Output the (x, y) coordinate of the center of the cell containing the given text.  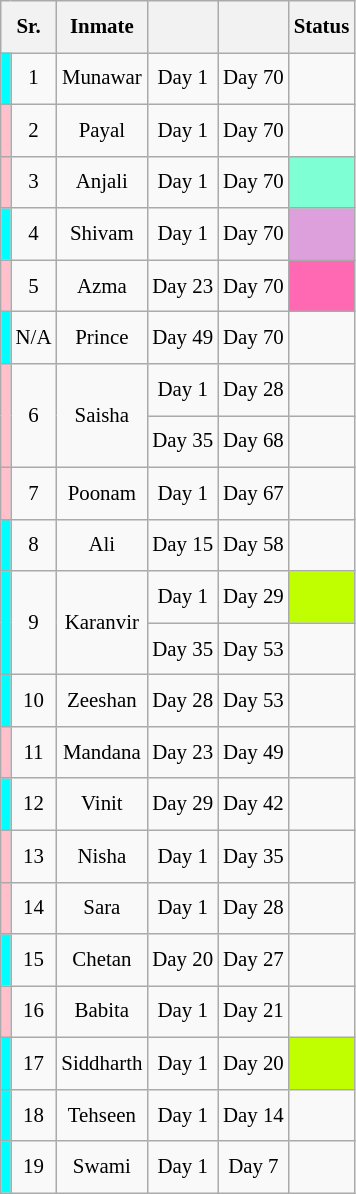
12 (34, 804)
Karanvir (102, 623)
4 (34, 234)
Poonam (102, 493)
Ali (102, 545)
Status (322, 27)
Day 15 (182, 545)
Day 7 (254, 1167)
6 (34, 416)
16 (34, 1012)
Nisha (102, 856)
Siddharth (102, 1064)
Sr. (29, 27)
Saisha (102, 416)
5 (34, 286)
Day 27 (254, 960)
Chetan (102, 960)
10 (34, 701)
19 (34, 1167)
Day 67 (254, 493)
Day 21 (254, 1012)
11 (34, 752)
15 (34, 960)
Anjali (102, 182)
9 (34, 623)
8 (34, 545)
Inmate (102, 27)
14 (34, 908)
18 (34, 1115)
13 (34, 856)
Payal (102, 130)
1 (34, 78)
Mandana (102, 752)
7 (34, 493)
Vinit (102, 804)
Sara (102, 908)
Day 58 (254, 545)
Tehseen (102, 1115)
Prince (102, 338)
Swami (102, 1167)
Babita (102, 1012)
Zeeshan (102, 701)
Munawar (102, 78)
Day 68 (254, 441)
Shivam (102, 234)
Day 42 (254, 804)
17 (34, 1064)
Day 14 (254, 1115)
N/A (34, 338)
3 (34, 182)
2 (34, 130)
Azma (102, 286)
